Locate the cell with the specified text and output its [X, Y] center coordinate. 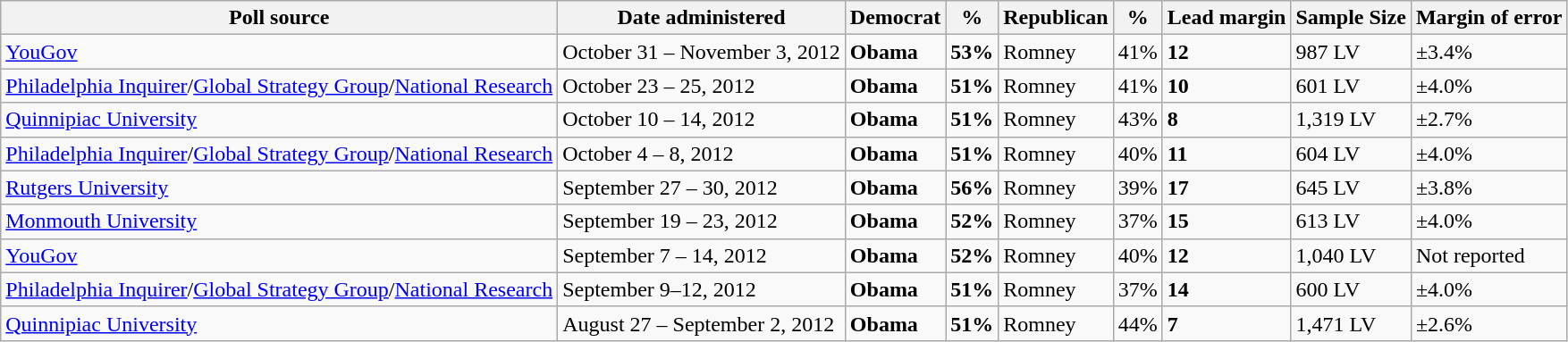
43% [1137, 120]
September 7 – 14, 2012 [702, 255]
645 LV [1351, 188]
±2.6% [1489, 323]
August 27 – September 2, 2012 [702, 323]
10 [1227, 86]
Poll source [279, 18]
Monmouth University [279, 221]
September 27 – 30, 2012 [702, 188]
613 LV [1351, 221]
October 23 – 25, 2012 [702, 86]
1,319 LV [1351, 120]
October 10 – 14, 2012 [702, 120]
Date administered [702, 18]
±2.7% [1489, 120]
Margin of error [1489, 18]
987 LV [1351, 52]
Not reported [1489, 255]
17 [1227, 188]
Rutgers University [279, 188]
September 9–12, 2012 [702, 289]
39% [1137, 188]
600 LV [1351, 289]
604 LV [1351, 154]
7 [1227, 323]
±3.4% [1489, 52]
September 19 – 23, 2012 [702, 221]
Lead margin [1227, 18]
44% [1137, 323]
14 [1227, 289]
October 4 – 8, 2012 [702, 154]
1,040 LV [1351, 255]
15 [1227, 221]
601 LV [1351, 86]
1,471 LV [1351, 323]
Sample Size [1351, 18]
October 31 – November 3, 2012 [702, 52]
53% [973, 52]
Democrat [895, 18]
56% [973, 188]
8 [1227, 120]
±3.8% [1489, 188]
11 [1227, 154]
Republican [1056, 18]
